Scan for the cell matching the given text and deliver its [x, y] coordinate at center. 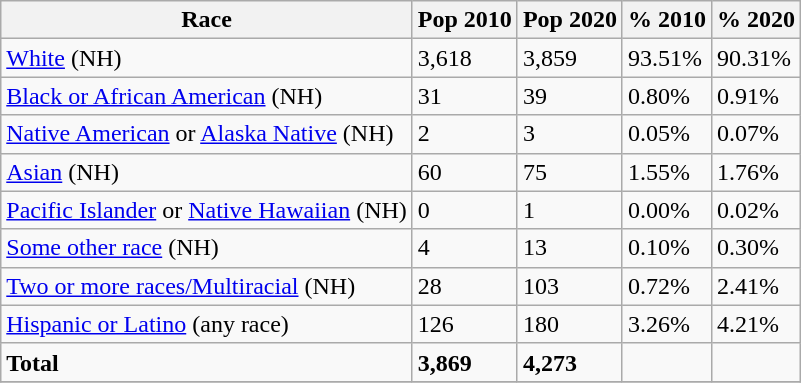
Race [207, 20]
60 [464, 172]
1.76% [756, 172]
39 [570, 96]
0.30% [756, 248]
Black or African American (NH) [207, 96]
13 [570, 248]
0.00% [666, 210]
0.80% [666, 96]
2.41% [756, 286]
180 [570, 324]
Some other race (NH) [207, 248]
4,273 [570, 362]
0.91% [756, 96]
% 2010 [666, 20]
0.10% [666, 248]
93.51% [666, 58]
Native American or Alaska Native (NH) [207, 134]
0.07% [756, 134]
90.31% [756, 58]
% 2020 [756, 20]
Two or more races/Multiracial (NH) [207, 286]
126 [464, 324]
0 [464, 210]
0.72% [666, 286]
0.05% [666, 134]
3.26% [666, 324]
1.55% [666, 172]
0.02% [756, 210]
Total [207, 362]
103 [570, 286]
28 [464, 286]
3 [570, 134]
75 [570, 172]
31 [464, 96]
Hispanic or Latino (any race) [207, 324]
4 [464, 248]
3,859 [570, 58]
3,618 [464, 58]
Pop 2010 [464, 20]
3,869 [464, 362]
1 [570, 210]
White (NH) [207, 58]
Pop 2020 [570, 20]
Asian (NH) [207, 172]
Pacific Islander or Native Hawaiian (NH) [207, 210]
2 [464, 134]
4.21% [756, 324]
